Extract the (x, y) coordinate from the center of the cell holding the provided text.  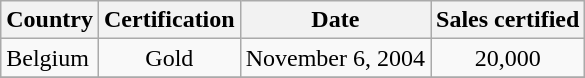
Sales certified (508, 20)
Country (50, 20)
Certification (169, 20)
Belgium (50, 58)
Date (335, 20)
20,000 (508, 58)
Gold (169, 58)
November 6, 2004 (335, 58)
